Determine the [x, y] coordinate at the center of the cell enclosing the given text.  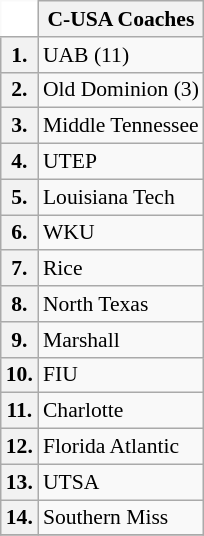
Southern Miss [121, 518]
UTEP [121, 162]
12. [20, 447]
14. [20, 518]
Rice [121, 269]
5. [20, 197]
North Texas [121, 304]
9. [20, 340]
Old Dominion (3) [121, 90]
6. [20, 233]
3. [20, 126]
UAB (11) [121, 55]
4. [20, 162]
Marshall [121, 340]
FIU [121, 375]
UTSA [121, 482]
Charlotte [121, 411]
2. [20, 90]
C-USA Coaches [121, 19]
8. [20, 304]
Middle Tennessee [121, 126]
10. [20, 375]
1. [20, 55]
Louisiana Tech [121, 197]
Florida Atlantic [121, 447]
13. [20, 482]
7. [20, 269]
11. [20, 411]
WKU [121, 233]
